Return the (X, Y) coordinate for the center point of the cell that contains the specified text.  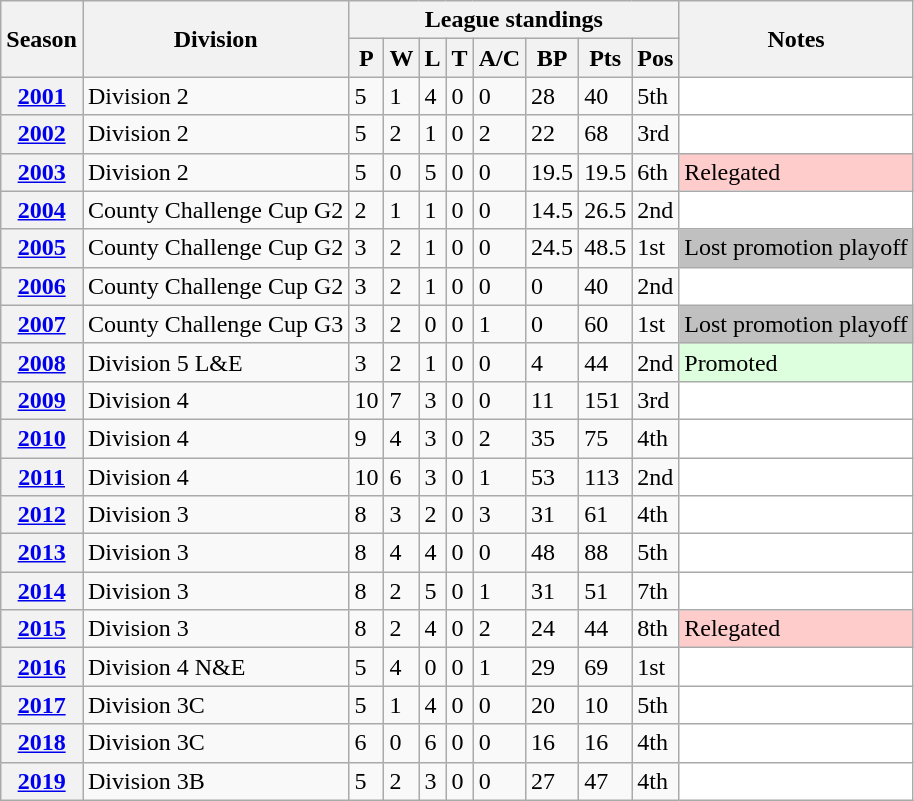
2006 (42, 286)
2004 (42, 210)
29 (552, 667)
Division 5 L&E (215, 362)
2010 (42, 438)
60 (606, 324)
8th (656, 629)
Division (215, 39)
7th (656, 591)
22 (552, 134)
County Challenge Cup G3 (215, 324)
Division 3B (215, 781)
9 (366, 438)
2008 (42, 362)
Division 4 N&E (215, 667)
48 (552, 553)
2018 (42, 743)
14.5 (552, 210)
75 (606, 438)
2015 (42, 629)
11 (552, 400)
51 (606, 591)
113 (606, 477)
2017 (42, 705)
Notes (796, 39)
2011 (42, 477)
2013 (42, 553)
6th (656, 172)
69 (606, 667)
27 (552, 781)
48.5 (606, 248)
2016 (42, 667)
2012 (42, 515)
2005 (42, 248)
88 (606, 553)
A/C (499, 58)
53 (552, 477)
BP (552, 58)
2002 (42, 134)
28 (552, 96)
24.5 (552, 248)
2001 (42, 96)
L (432, 58)
Promoted (796, 362)
151 (606, 400)
2003 (42, 172)
Pts (606, 58)
7 (402, 400)
20 (552, 705)
2014 (42, 591)
35 (552, 438)
League standings (514, 20)
24 (552, 629)
68 (606, 134)
61 (606, 515)
26.5 (606, 210)
2019 (42, 781)
P (366, 58)
Pos (656, 58)
2007 (42, 324)
2009 (42, 400)
W (402, 58)
Season (42, 39)
47 (606, 781)
T (460, 58)
